Pinpoint the cell where the given text exists, returning its (X, Y) midpoint coordinate. 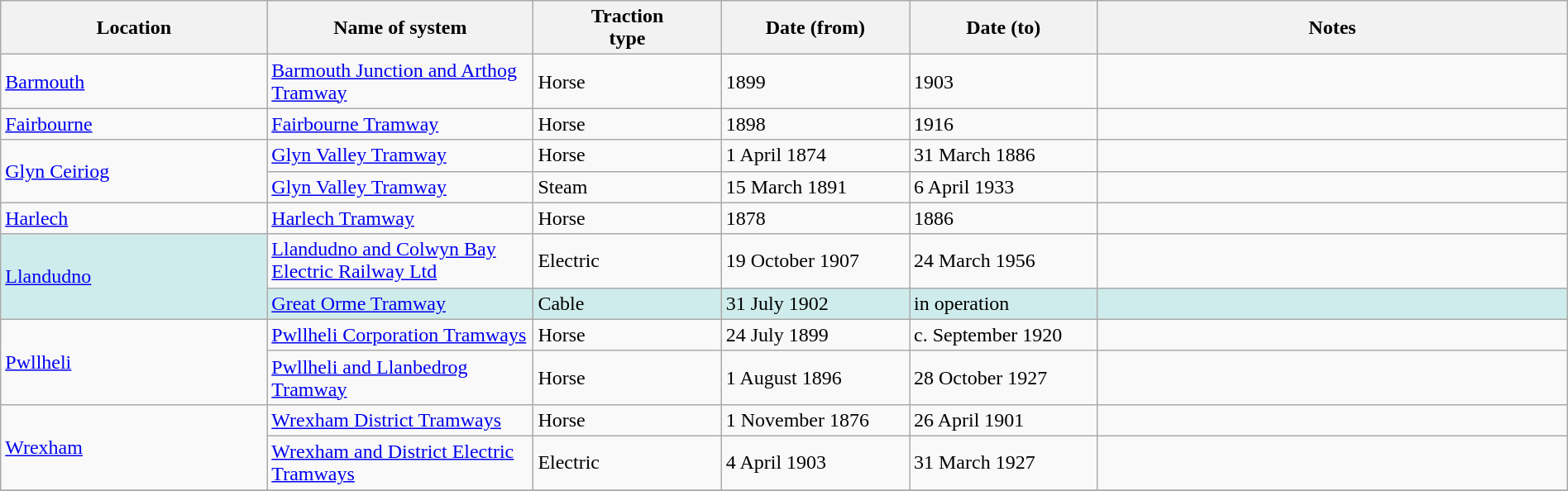
15 March 1891 (815, 187)
Fairbourne Tramway (400, 124)
Name of system (400, 28)
Pwllheli and Llanbedrog Tramway (400, 377)
Glyn Ceiriog (134, 171)
26 April 1901 (1004, 420)
6 April 1933 (1004, 187)
19 October 1907 (815, 261)
Date (to) (1004, 28)
24 March 1956 (1004, 261)
Barmouth Junction and Arthog Tramway (400, 81)
Cable (627, 303)
Fairbourne (134, 124)
Llandudno and Colwyn Bay Electric Railway Ltd (400, 261)
31 July 1902 (815, 303)
Harlech (134, 218)
24 July 1899 (815, 335)
1 August 1896 (815, 377)
1903 (1004, 81)
1878 (815, 218)
Wrexham and District Electric Tramways (400, 463)
Llandudno (134, 276)
Wrexham (134, 446)
1 April 1874 (815, 155)
1886 (1004, 218)
1898 (815, 124)
c. September 1920 (1004, 335)
31 March 1886 (1004, 155)
Harlech Tramway (400, 218)
1 November 1876 (815, 420)
Tractiontype (627, 28)
Wrexham District Tramways (400, 420)
Notes (1332, 28)
31 March 1927 (1004, 463)
in operation (1004, 303)
Pwllheli (134, 362)
Date (from) (815, 28)
Pwllheli Corporation Tramways (400, 335)
Steam (627, 187)
Great Orme Tramway (400, 303)
1899 (815, 81)
1916 (1004, 124)
Location (134, 28)
Barmouth (134, 81)
4 April 1903 (815, 463)
28 October 1927 (1004, 377)
